Provide the (X, Y) coordinate of the cell's center where the given text is located.  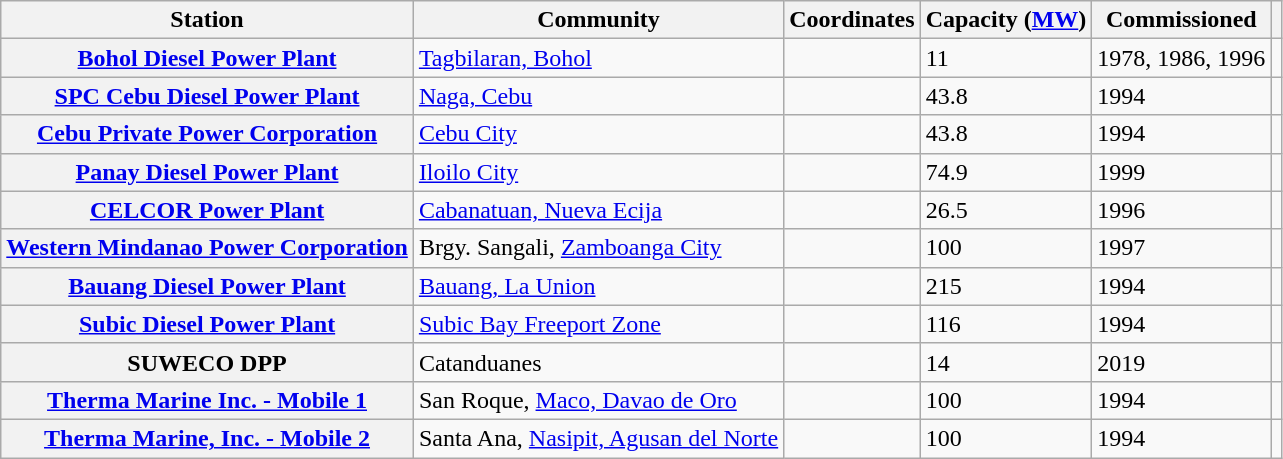
Cebu City (598, 134)
Coordinates (852, 20)
Cebu Private Power Corporation (208, 134)
Station (208, 20)
San Roque, Maco, Davao de Oro (598, 400)
Bauang Diesel Power Plant (208, 286)
Community (598, 20)
Bauang, La Union (598, 286)
Iloilo City (598, 172)
SUWECO DPP (208, 362)
Commissioned (1182, 20)
11 (1006, 58)
1978, 1986, 1996 (1182, 58)
14 (1006, 362)
74.9 (1006, 172)
CELCOR Power Plant (208, 210)
26.5 (1006, 210)
Therma Marine, Inc. - Mobile 2 (208, 438)
Tagbilaran, Bohol (598, 58)
SPC Cebu Diesel Power Plant (208, 96)
Therma Marine Inc. - Mobile 1 (208, 400)
Subic Diesel Power Plant (208, 324)
Cabanatuan, Nueva Ecija (598, 210)
Subic Bay Freeport Zone (598, 324)
1999 (1182, 172)
Capacity (MW) (1006, 20)
Bohol Diesel Power Plant (208, 58)
Panay Diesel Power Plant (208, 172)
Naga, Cebu (598, 96)
215 (1006, 286)
Brgy. Sangali, Zamboanga City (598, 248)
1997 (1182, 248)
116 (1006, 324)
Western Mindanao Power Corporation (208, 248)
2019 (1182, 362)
1996 (1182, 210)
Catanduanes (598, 362)
Santa Ana, Nasipit, Agusan del Norte (598, 438)
